Find where the given text appears and provide that cell's center as [X, Y] coordinate. 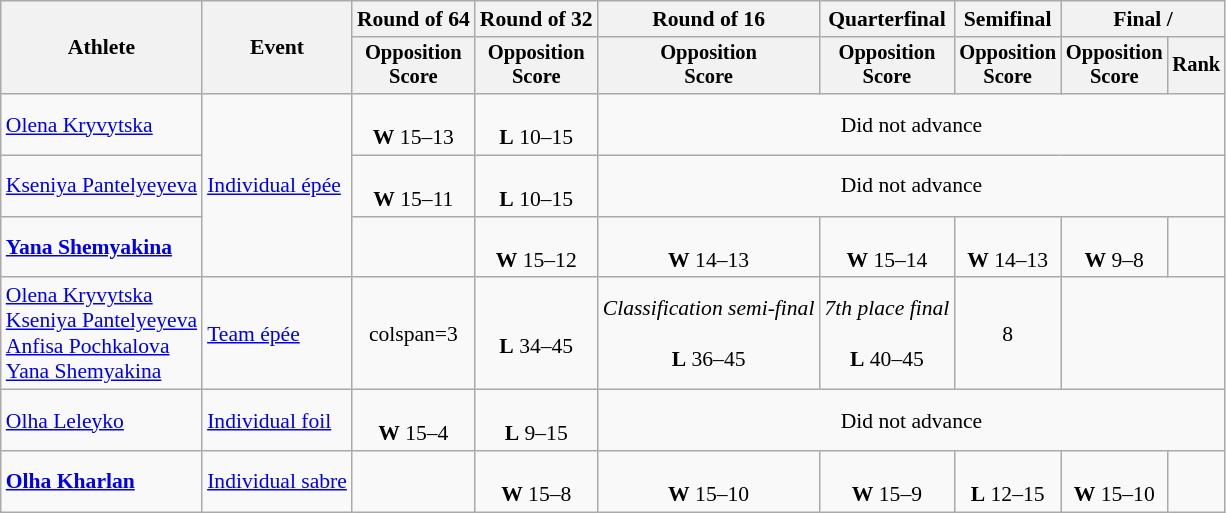
Olena Kryvytska [102, 124]
Individual foil [277, 420]
Olena KryvytskaKseniya PantelyeyevaAnfisa PochkalovaYana Shemyakina [102, 334]
Rank [1197, 66]
Event [277, 48]
W 15–11 [414, 186]
Classification semi-finalL 36–45 [709, 334]
W 15–4 [414, 420]
L 34–45 [536, 334]
Individual épée [277, 186]
7th place finalL 40–45 [886, 334]
W 15–14 [886, 248]
colspan=3 [414, 334]
Final / [1143, 19]
L 9–15 [536, 420]
W 15–13 [414, 124]
Round of 64 [414, 19]
W 15–9 [886, 482]
Individual sabre [277, 482]
Round of 16 [709, 19]
Olha Kharlan [102, 482]
Team épée [277, 334]
Athlete [102, 48]
8 [1008, 334]
Quarterfinal [886, 19]
Semifinal [1008, 19]
W 15–8 [536, 482]
W 15–12 [536, 248]
Olha Leleyko [102, 420]
Kseniya Pantelyeyeva [102, 186]
Round of 32 [536, 19]
Yana Shemyakina [102, 248]
W 9–8 [1114, 248]
L 12–15 [1008, 482]
